Locate the cell with the specified text and output its (x, y) center coordinate. 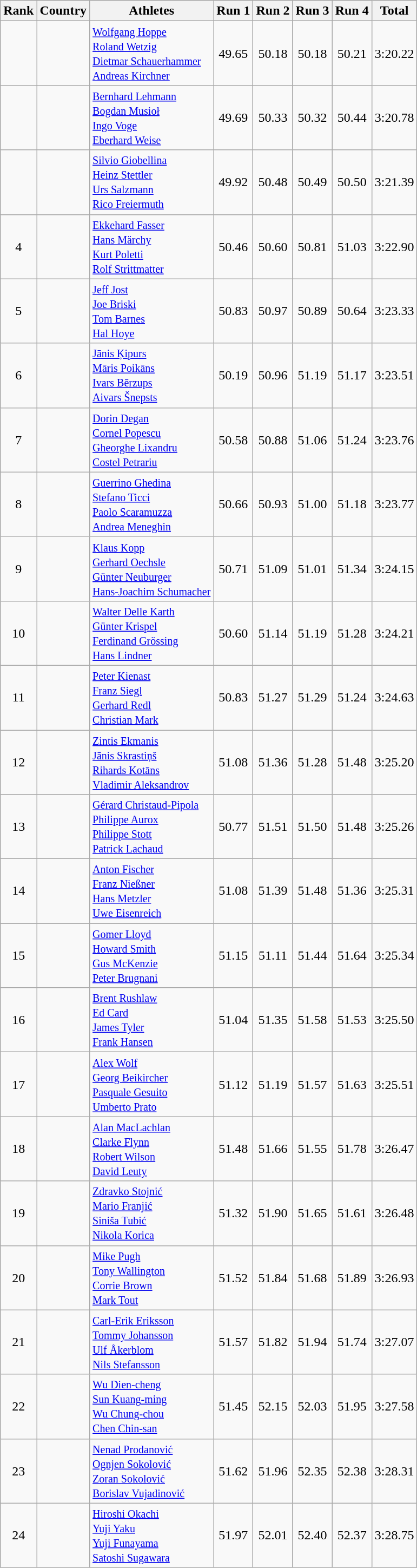
Run 4 (352, 11)
Silvio Giobellina Heinz Stettler Urs Salzmann Rico Freiermuth (151, 182)
51.32 (234, 1213)
51.61 (352, 1213)
Alex Wolf Georg Beikircher Pasquale Gesuito Umberto Prato (151, 1085)
3:22.90 (394, 247)
Wu Dien-cheng Sun Kuang-ming Wu Chung-chou Chen Chin-san (151, 1406)
Total (394, 11)
21 (18, 1342)
51.15 (234, 956)
50.66 (234, 504)
18 (18, 1149)
51.64 (352, 956)
50.46 (234, 247)
51.58 (313, 1020)
52.38 (352, 1471)
51.55 (313, 1149)
51.65 (313, 1213)
Jeff Jost Joe Briski Tom Barnes Hal Hoye (151, 311)
51.52 (234, 1277)
50.33 (273, 118)
Run 3 (313, 11)
51.35 (273, 1020)
51.62 (234, 1471)
51.68 (313, 1277)
52.15 (273, 1406)
24 (18, 1535)
14 (18, 891)
50.48 (273, 182)
50.93 (273, 504)
Gérard Christaud-Pipola Philippe Aurox Philippe Stott Patrick Lachaud (151, 827)
50.96 (273, 376)
50.19 (234, 376)
52.03 (313, 1406)
3:24.21 (394, 633)
51.89 (352, 1277)
49.65 (234, 53)
49.69 (234, 118)
3:26.93 (394, 1277)
3:25.34 (394, 956)
3:25.31 (394, 891)
20 (18, 1277)
50.77 (234, 827)
52.35 (313, 1471)
50.32 (313, 118)
Run 1 (234, 11)
51.66 (273, 1149)
51.17 (352, 376)
3:21.39 (394, 182)
52.40 (313, 1535)
Rank (18, 11)
51.39 (273, 891)
51.53 (352, 1020)
8 (18, 504)
51.45 (234, 1406)
Zintis Ekmanis Jānis Skrastiņš Rihards Kotāns Vladimir Aleksandrov (151, 762)
51.82 (273, 1342)
12 (18, 762)
3:25.50 (394, 1020)
51.18 (352, 504)
Country (63, 11)
3:27.07 (394, 1342)
51.74 (352, 1342)
22 (18, 1406)
51.44 (313, 956)
3:23.33 (394, 311)
6 (18, 376)
Guerrino Ghedina Stefano Ticci Paolo Scaramuzza Andrea Meneghin (151, 504)
Hiroshi Okachi Yuji Yaku Yuji Funayama Satoshi Sugawara (151, 1535)
10 (18, 633)
3:26.48 (394, 1213)
11 (18, 697)
51.78 (352, 1149)
51.90 (273, 1213)
51.29 (313, 697)
Bernhard Lehmann Bogdan Musioł Ingo Voge Eberhard Weise (151, 118)
Klaus Kopp Gerhard Oechsle Günter Neuburger Hans-Joachim Schumacher (151, 568)
52.37 (352, 1535)
51.97 (234, 1535)
7 (18, 439)
51.94 (313, 1342)
50.21 (352, 53)
3:23.76 (394, 439)
3:23.51 (394, 376)
50.64 (352, 311)
Athletes (151, 11)
16 (18, 1020)
51.27 (273, 697)
51.04 (234, 1020)
Zdravko Stojnić Mario Franjić Siniša Tubić Nikola Korica (151, 1213)
51.34 (352, 568)
Carl-Erik Eriksson Tommy Johansson Ulf Åkerblom Nils Stefansson (151, 1342)
50.81 (313, 247)
51.09 (273, 568)
51.84 (273, 1277)
50.88 (273, 439)
Anton Fischer Franz Nießner Hans Metzler Uwe Eisenreich (151, 891)
3:20.78 (394, 118)
51.63 (352, 1085)
51.12 (234, 1085)
49.92 (234, 182)
3:28.75 (394, 1535)
3:24.63 (394, 697)
Ekkehard Fasser Hans Märchy Kurt Poletti Rolf Strittmatter (151, 247)
51.03 (352, 247)
51.06 (313, 439)
51.50 (313, 827)
23 (18, 1471)
51.11 (273, 956)
Walter Delle Karth Günter Krispel Ferdinand Grössing Hans Lindner (151, 633)
50.89 (313, 311)
51.00 (313, 504)
51.14 (273, 633)
13 (18, 827)
Jānis Ķipurs Māris Poikāns Ivars Bērzups Aivars Šnepsts (151, 376)
50.97 (273, 311)
3:25.51 (394, 1085)
3:25.26 (394, 827)
9 (18, 568)
Dorin Degan Cornel Popescu Gheorghe Lixandru Costel Petrariu (151, 439)
Brent Rushlaw Ed Card James Tyler Frank Hansen (151, 1020)
50.58 (234, 439)
3:26.47 (394, 1149)
Mike Pugh Tony Wallington Corrie Brown Mark Tout (151, 1277)
3:23.77 (394, 504)
19 (18, 1213)
3:25.20 (394, 762)
51.51 (273, 827)
50.44 (352, 118)
51.96 (273, 1471)
5 (18, 311)
Nenad Prodanović Ognjen Sokolović Zoran Sokolović Borislav Vujadinović (151, 1471)
3:24.15 (394, 568)
17 (18, 1085)
Alan MacLachlan Clarke Flynn Robert Wilson David Leuty (151, 1149)
51.95 (352, 1406)
Run 2 (273, 11)
3:27.58 (394, 1406)
50.71 (234, 568)
50.49 (313, 182)
50.50 (352, 182)
Peter Kienast Franz Siegl Gerhard Redl Christian Mark (151, 697)
4 (18, 247)
Gomer Lloyd Howard Smith Gus McKenzie Peter Brugnani (151, 956)
52.01 (273, 1535)
51.01 (313, 568)
3:28.31 (394, 1471)
3:20.22 (394, 53)
Wolfgang Hoppe Roland Wetzig Dietmar Schauerhammer Andreas Kirchner (151, 53)
15 (18, 956)
